Scan for the cell matching the given text and deliver its (x, y) coordinate at center. 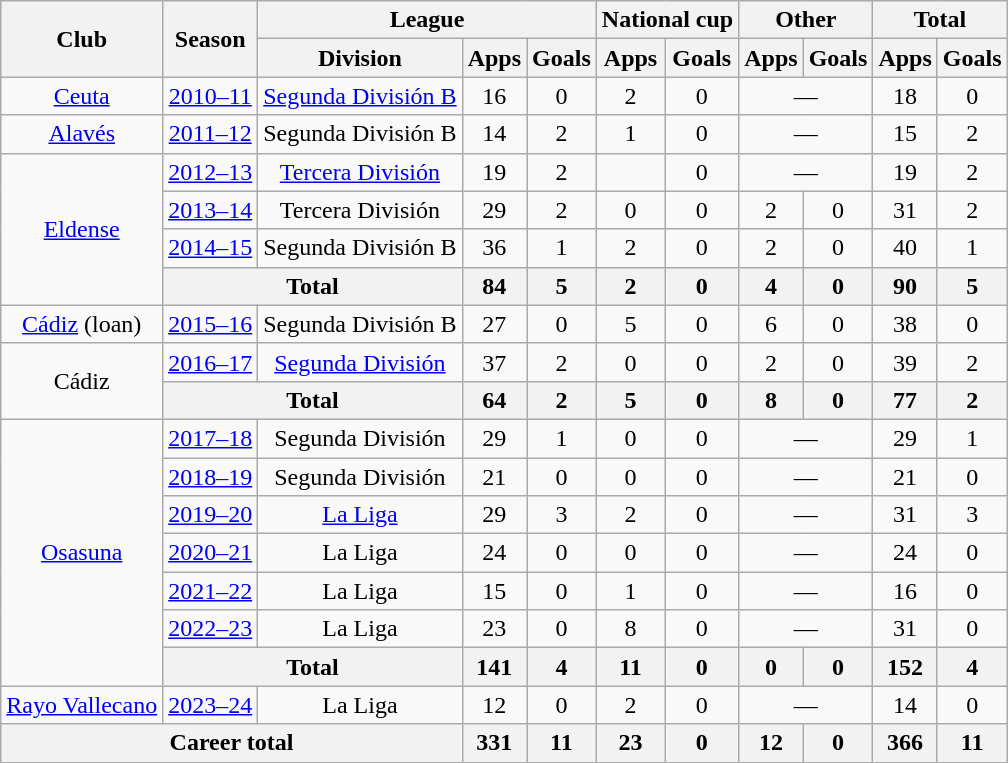
36 (494, 248)
2023–24 (210, 705)
2017–18 (210, 438)
366 (905, 743)
Eldense (82, 229)
37 (494, 362)
331 (494, 743)
18 (905, 96)
2016–17 (210, 362)
Ceuta (82, 96)
Alavés (82, 134)
2019–20 (210, 515)
Division (360, 58)
152 (905, 667)
2021–22 (210, 591)
77 (905, 400)
Season (210, 39)
39 (905, 362)
84 (494, 286)
2014–15 (210, 248)
90 (905, 286)
2018–19 (210, 477)
2020–21 (210, 553)
64 (494, 400)
2012–13 (210, 172)
Osasuna (82, 552)
2011–12 (210, 134)
2010–11 (210, 96)
Other (806, 20)
141 (494, 667)
League (428, 20)
Cádiz (loan) (82, 324)
Cádiz (82, 381)
Career total (232, 743)
2022–23 (210, 629)
Club (82, 39)
38 (905, 324)
27 (494, 324)
6 (771, 324)
2013–14 (210, 210)
Rayo Vallecano (82, 705)
40 (905, 248)
National cup (667, 20)
2015–16 (210, 324)
